Pinpoint the cell where the given text exists, returning its (x, y) midpoint coordinate. 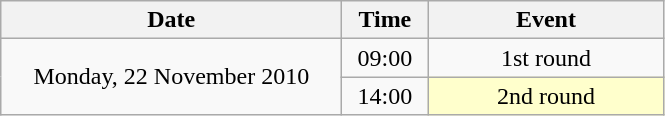
Date (172, 20)
2nd round (546, 96)
09:00 (385, 58)
Monday, 22 November 2010 (172, 77)
14:00 (385, 96)
Event (546, 20)
1st round (546, 58)
Time (385, 20)
